Output the [x, y] coordinate of the center of the cell containing the given text.  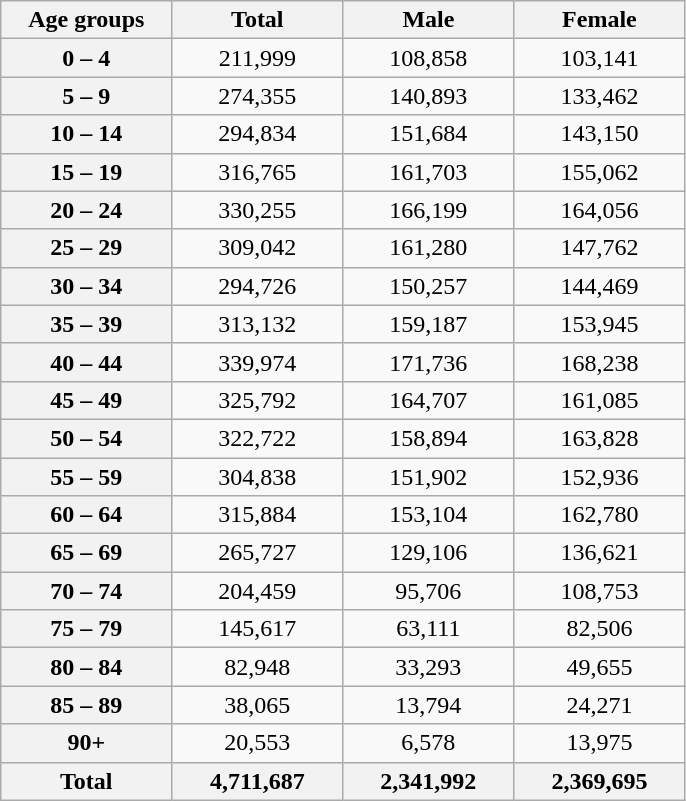
82,506 [600, 629]
2,341,992 [428, 781]
Female [600, 20]
274,355 [258, 96]
339,974 [258, 362]
80 – 84 [86, 667]
10 – 14 [86, 134]
316,765 [258, 172]
13,794 [428, 705]
151,902 [428, 477]
155,062 [600, 172]
63,111 [428, 629]
163,828 [600, 438]
4,711,687 [258, 781]
153,945 [600, 324]
0 – 4 [86, 58]
5 – 9 [86, 96]
152,936 [600, 477]
20,553 [258, 743]
330,255 [258, 210]
166,199 [428, 210]
150,257 [428, 286]
65 – 69 [86, 553]
204,459 [258, 591]
38,065 [258, 705]
322,722 [258, 438]
6,578 [428, 743]
129,106 [428, 553]
108,753 [600, 591]
164,707 [428, 400]
75 – 79 [86, 629]
171,736 [428, 362]
49,655 [600, 667]
140,893 [428, 96]
294,834 [258, 134]
265,727 [258, 553]
40 – 44 [86, 362]
55 – 59 [86, 477]
151,684 [428, 134]
145,617 [258, 629]
309,042 [258, 248]
82,948 [258, 667]
164,056 [600, 210]
Male [428, 20]
158,894 [428, 438]
304,838 [258, 477]
90+ [86, 743]
2,369,695 [600, 781]
294,726 [258, 286]
30 – 34 [86, 286]
25 – 29 [86, 248]
313,132 [258, 324]
50 – 54 [86, 438]
143,150 [600, 134]
15 – 19 [86, 172]
95,706 [428, 591]
168,238 [600, 362]
108,858 [428, 58]
85 – 89 [86, 705]
20 – 24 [86, 210]
60 – 64 [86, 515]
325,792 [258, 400]
33,293 [428, 667]
162,780 [600, 515]
35 – 39 [86, 324]
161,703 [428, 172]
161,280 [428, 248]
45 – 49 [86, 400]
Age groups [86, 20]
161,085 [600, 400]
153,104 [428, 515]
24,271 [600, 705]
159,187 [428, 324]
70 – 74 [86, 591]
103,141 [600, 58]
147,762 [600, 248]
211,999 [258, 58]
133,462 [600, 96]
13,975 [600, 743]
144,469 [600, 286]
136,621 [600, 553]
315,884 [258, 515]
